Scan for the cell matching the given text and deliver its [X, Y] coordinate at center. 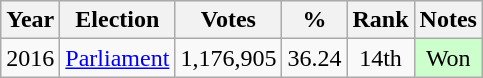
Parliament [118, 58]
% [314, 20]
Rank [380, 20]
1,176,905 [228, 58]
Votes [228, 20]
Year [30, 20]
14th [380, 58]
Election [118, 20]
Won [448, 58]
2016 [30, 58]
Notes [448, 20]
36.24 [314, 58]
